Search for the cell housing the specified text and yield its (x, y) center coordinate. 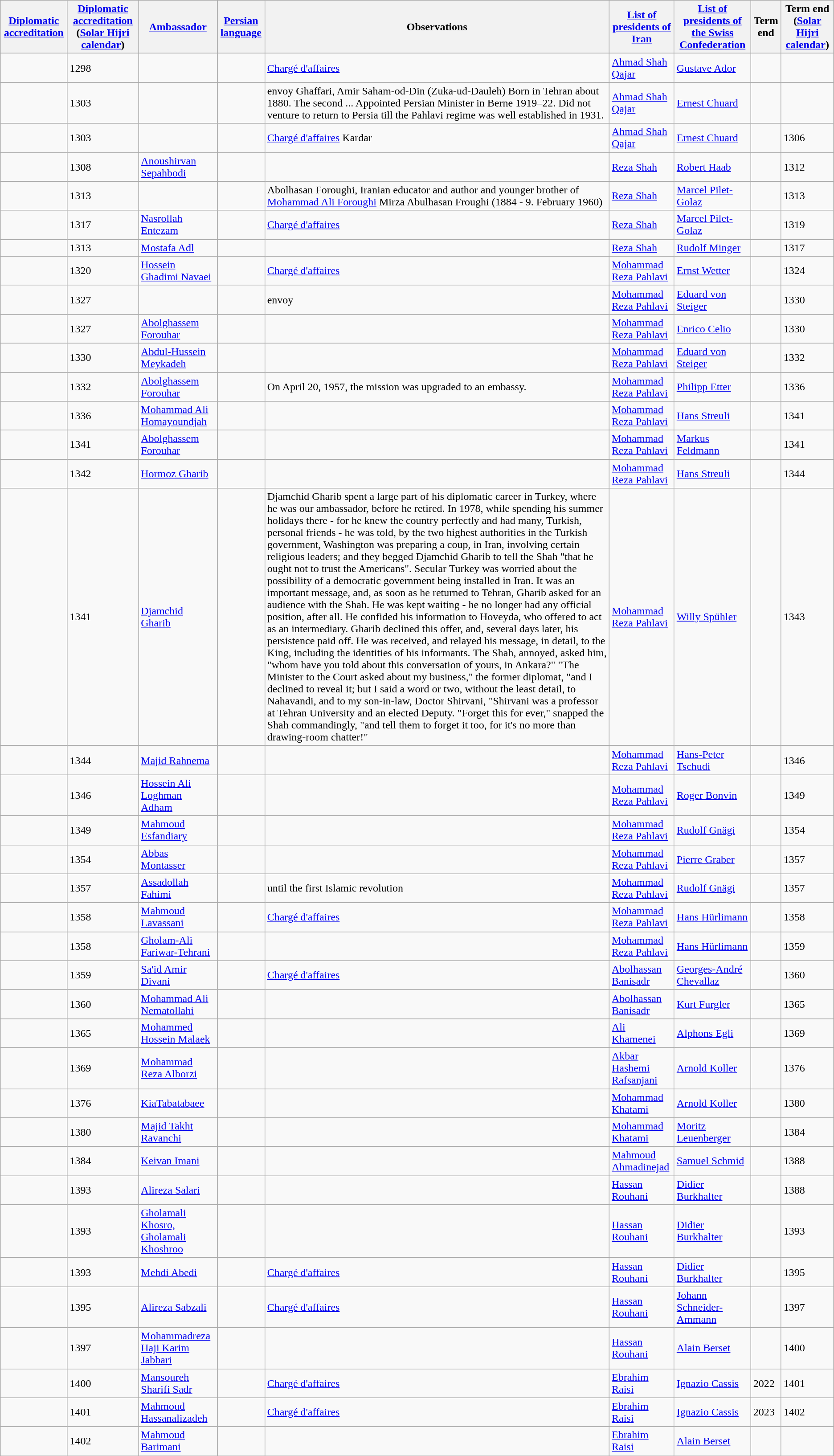
1320 (103, 271)
Abbas Montasser (178, 859)
Mohammed Hossein Malaek (178, 1033)
Pierre Graber (712, 859)
Robert Haab (712, 167)
Mahmoud Ahmadinejad (642, 1161)
1343 (807, 617)
KiaTabatabaee (178, 1103)
List of presidents of the Swiss Confederation (712, 27)
envoy (437, 299)
Markus Feldmann (712, 445)
Majid Rahnema (178, 760)
Alireza Salari (178, 1190)
Alphons Egli (712, 1033)
Term end (Solar Hijri calendar) (807, 27)
1298 (103, 68)
Mahmoud Hassanalizadeh (178, 1412)
Mohammad Ali Nematollahi (178, 1004)
until the first Islamic revolution (437, 888)
Enrico Celio (712, 329)
Akbar Hashemi Rafsanjani (642, 1068)
Anoushirvan Sepahbodi (178, 167)
Diplomatic accreditation (34, 27)
Ali Khamenei (642, 1033)
Djamchid Gharib (178, 617)
Abolhasan Foroughi, Iranian educator and author and younger brother of Mohammad Ali Foroughi Mirza Abulhasan Froughi (1884 - 9. February 1960) (437, 196)
Gholamali Khosro, Gholamali Khoshroo (178, 1231)
Johann Schneider-Ammann (712, 1307)
Gholam-Ali Fariwar-Tehrani (178, 946)
Mohammadreza Haji Karim Jabbari (178, 1348)
1324 (807, 271)
Mansoureh Sharifi Sadr (178, 1383)
Roger Bonvin (712, 795)
Mahmoud Barimani (178, 1441)
Chargé d'affaires Kardar (437, 138)
Mahmoud Esfandiary (178, 830)
Hossein Ali Loghman Adham (178, 795)
Term end (766, 27)
Mehdi Abedi (178, 1272)
Philipp Etter (712, 387)
1312 (807, 167)
Sa'id Amir Divani (178, 975)
Ambassador (178, 27)
Abdul-Hussein Meykadeh (178, 357)
1342 (103, 474)
Observations (437, 27)
Samuel Schmid (712, 1161)
Assadollah Fahimi (178, 888)
Nasrollah Entezam (178, 225)
1308 (103, 167)
Hans-Peter Tschudi (712, 760)
Diplomatic accreditation (Solar Hijri calendar) (103, 27)
Gustave Ador (712, 68)
2022 (766, 1383)
Mostafa Adl (178, 248)
Georges-André Chevallaz (712, 975)
Mohammad Ali Homayoundjah (178, 416)
On April 20, 1957, the mission was upgraded to an embassy. (437, 387)
Hormoz Gharib (178, 474)
Mahmoud Lavassani (178, 917)
2023 (766, 1412)
Persian language (241, 27)
Willy Spühler (712, 617)
Hossein Ghadimi Navaei (178, 271)
Keivan Imani (178, 1161)
Moritz Leuenberger (712, 1133)
Mohammad Reza Alborzi (178, 1068)
1306 (807, 138)
List of presidents of Iran (642, 27)
Alireza Sabzali (178, 1307)
Kurt Furgler (712, 1004)
1319 (807, 225)
Rudolf Minger (712, 248)
Majid Takht Ravanchi (178, 1133)
Ernst Wetter (712, 271)
